Determine the (x, y) coordinate at the center of the cell enclosing the given text.  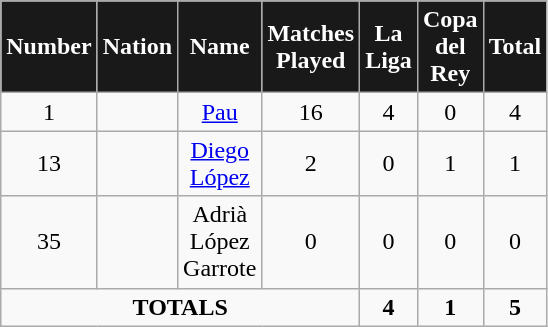
MatchesPlayed (311, 47)
Name (220, 47)
16 (311, 112)
Pau (220, 112)
Adrià López Garrote (220, 242)
Total (515, 47)
TOTALS (180, 307)
2 (311, 164)
Nation (137, 47)
Copa del Rey (450, 47)
35 (49, 242)
13 (49, 164)
La Liga (389, 47)
Diego López (220, 164)
5 (515, 307)
Number (49, 47)
